Detect which cell encompasses the target text, then output its (x, y) center coordinate. 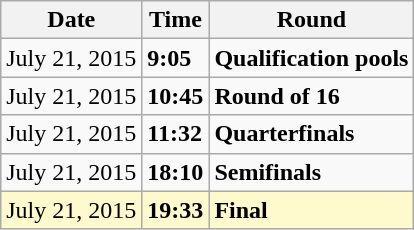
10:45 (176, 96)
Final (312, 210)
Qualification pools (312, 58)
18:10 (176, 172)
Round (312, 20)
Quarterfinals (312, 134)
Date (72, 20)
11:32 (176, 134)
9:05 (176, 58)
Time (176, 20)
Semifinals (312, 172)
19:33 (176, 210)
Round of 16 (312, 96)
